Detect which cell encompasses the target text, then output its (X, Y) center coordinate. 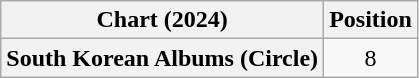
Position (371, 20)
South Korean Albums (Circle) (162, 58)
8 (371, 58)
Chart (2024) (162, 20)
